Locate the cell with the specified text and output its [x, y] center coordinate. 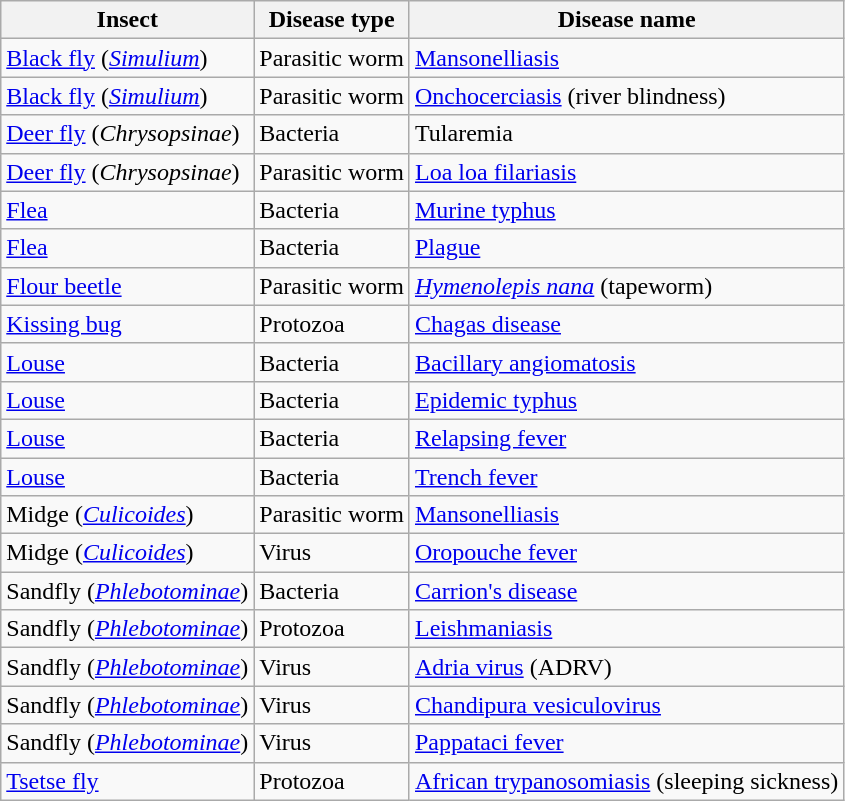
African trypanosomiasis (sleeping sickness) [626, 781]
Oropouche fever [626, 553]
Tsetse fly [128, 781]
Chandipura vesiculovirus [626, 705]
Leishmaniasis [626, 629]
Disease name [626, 20]
Loa loa filariasis [626, 172]
Trench fever [626, 477]
Carrion's disease [626, 591]
Disease type [332, 20]
Insect [128, 20]
Murine typhus [626, 210]
Chagas disease [626, 324]
Onchocerciasis (river blindness) [626, 96]
Tularemia [626, 134]
Epidemic typhus [626, 400]
Kissing bug [128, 324]
Pappataci fever [626, 743]
Flour beetle [128, 286]
Adria virus (ADRV) [626, 667]
Plague [626, 248]
Bacillary angiomatosis [626, 362]
Relapsing fever [626, 438]
Hymenolepis nana (tapeworm) [626, 286]
